Detect which cell encompasses the target text, then output its [X, Y] center coordinate. 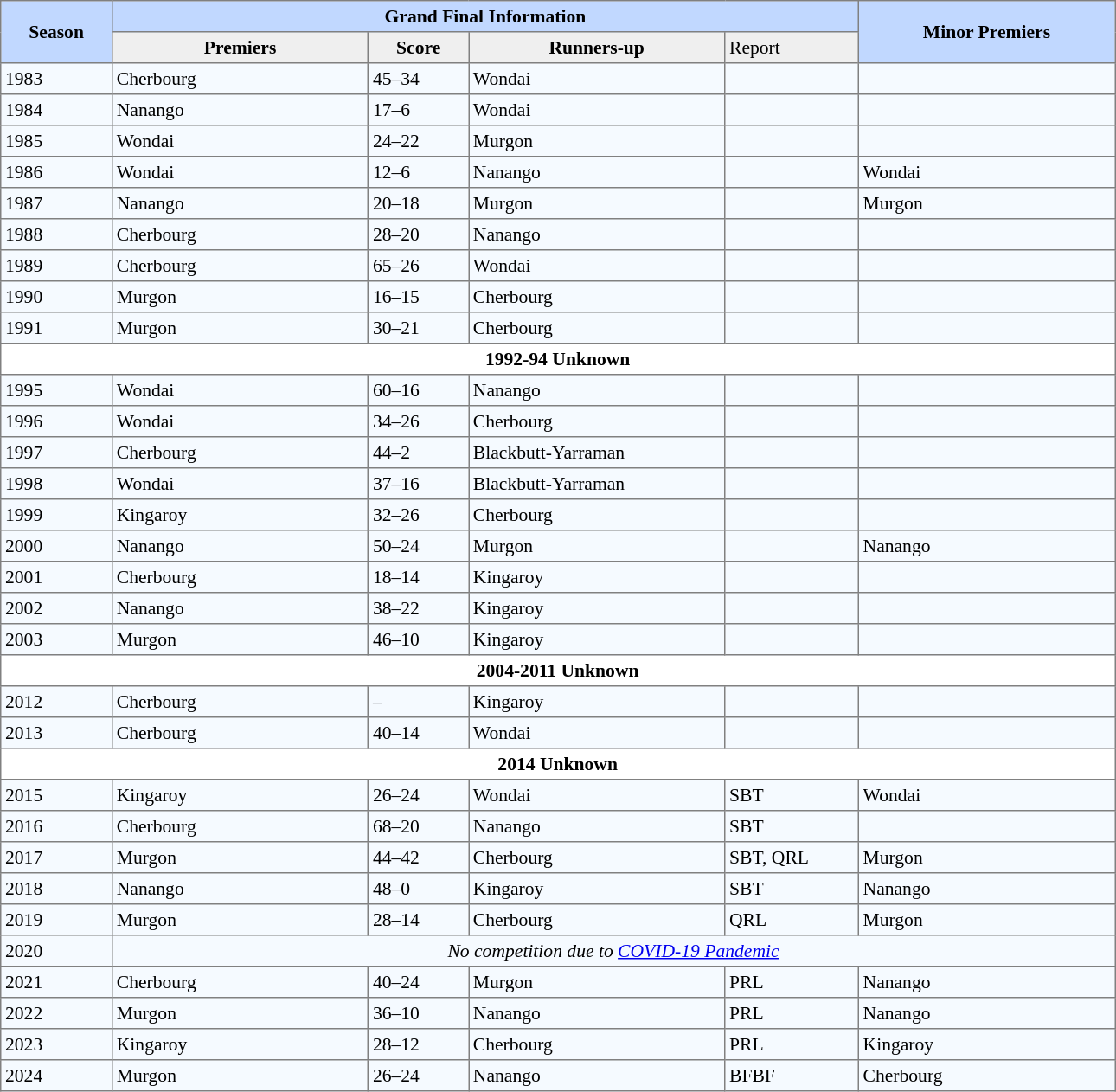
BFBF [792, 1076]
34–26 [419, 421]
2012 [57, 702]
60–16 [419, 390]
QRL [792, 920]
37–16 [419, 484]
68–20 [419, 826]
2016 [57, 826]
2014 Unknown [558, 764]
1990 [57, 297]
1999 [57, 515]
40–24 [419, 982]
2002 [57, 608]
1998 [57, 484]
18–14 [419, 577]
38–22 [419, 608]
65–26 [419, 266]
– [419, 702]
2017 [57, 858]
1984 [57, 110]
36–10 [419, 1013]
24–22 [419, 141]
2024 [57, 1076]
2019 [57, 920]
2018 [57, 889]
Grand Final Information [486, 16]
2000 [57, 546]
1996 [57, 421]
No competition due to COVID-19 Pandemic [614, 951]
28–20 [419, 234]
2015 [57, 795]
Report [792, 48]
44–2 [419, 453]
1992-94 Unknown [558, 359]
Season [57, 32]
1985 [57, 141]
2004-2011 Unknown [558, 671]
2021 [57, 982]
45–34 [419, 79]
50–24 [419, 546]
40–14 [419, 733]
1987 [57, 203]
1983 [57, 79]
28–14 [419, 920]
30–21 [419, 328]
12–6 [419, 172]
2001 [57, 577]
32–26 [419, 515]
1997 [57, 453]
46–10 [419, 639]
17–6 [419, 110]
2023 [57, 1044]
2022 [57, 1013]
20–18 [419, 203]
1991 [57, 328]
1995 [57, 390]
44–42 [419, 858]
1986 [57, 172]
16–15 [419, 297]
Premiers [241, 48]
Runners-up [597, 48]
2020 [57, 951]
1989 [57, 266]
48–0 [419, 889]
Minor Premiers [986, 32]
Score [419, 48]
28–12 [419, 1044]
2013 [57, 733]
2003 [57, 639]
1988 [57, 234]
SBT, QRL [792, 858]
